Return the [X, Y] coordinate for the center point of the cell that contains the specified text.  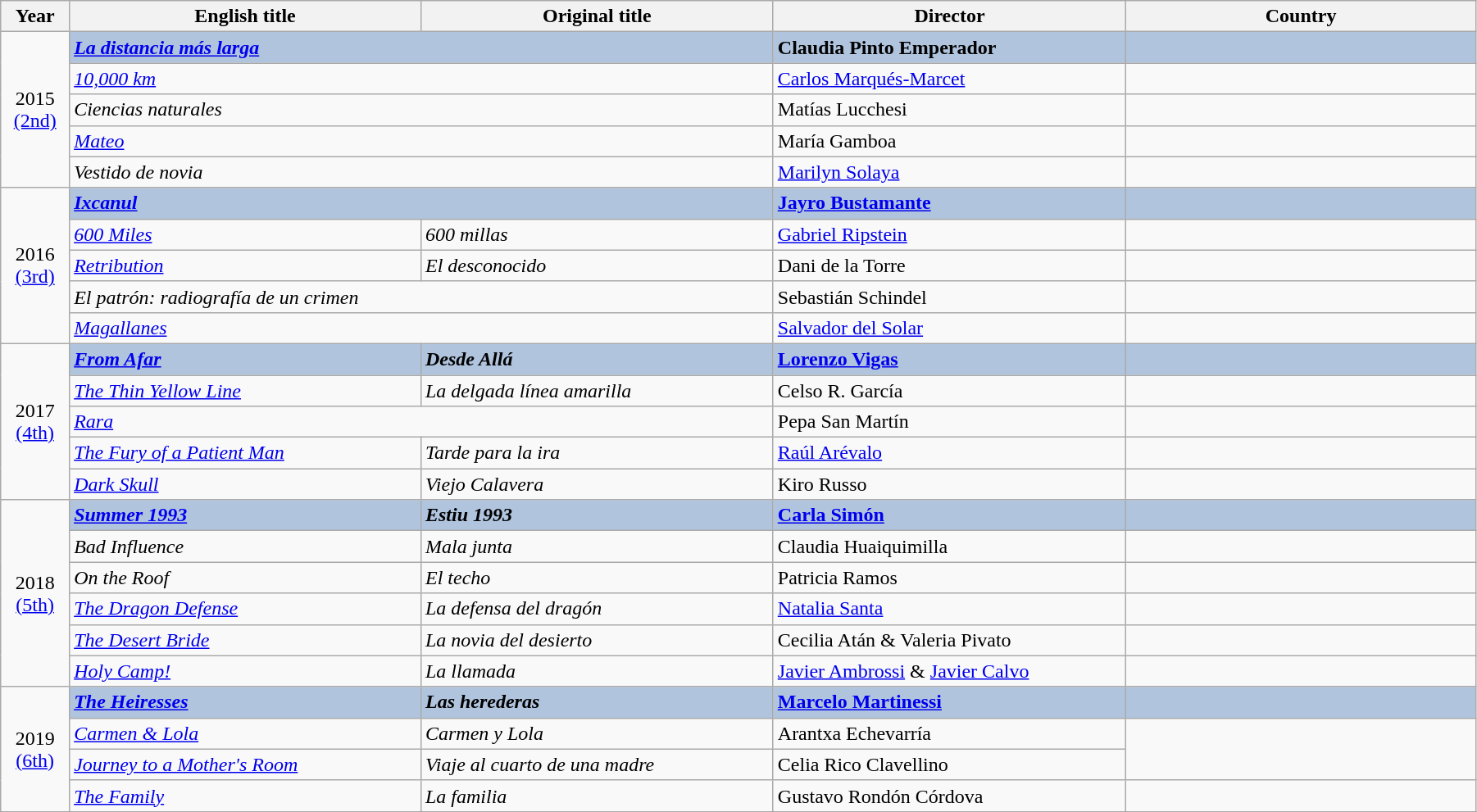
2016(3rd) [35, 265]
Pepa San Martín [949, 422]
Director [949, 16]
Retribution [246, 265]
Carla Simón [949, 515]
Raúl Arévalo [949, 453]
600 Miles [246, 234]
Arantxa Echevarría [949, 733]
Dani de la Torre [949, 265]
Year [35, 16]
English title [246, 16]
Carlos Marqués-Marcet [949, 79]
Viejo Calavera [597, 484]
La delgada línea amarilla [597, 391]
Celso R. García [949, 391]
The Fury of a Patient Man [246, 453]
Matías Lucchesi [949, 110]
2015(2nd) [35, 110]
La distancia más larga [421, 48]
Salvador del Solar [949, 328]
Mateo [421, 141]
Ixcanul [421, 203]
Tarde para la ira [597, 453]
El patrón: radiografía de un crimen [421, 297]
Summer 1993 [246, 515]
Country [1302, 16]
La llamada [597, 671]
Magallanes [421, 328]
La defensa del dragón [597, 609]
The Family [246, 796]
Jayro Bustamante [949, 203]
Claudia Huaiquimilla [949, 547]
Mala junta [597, 547]
600 millas [597, 234]
Bad Influence [246, 547]
Natalia Santa [949, 609]
Carmen y Lola [597, 733]
Carmen & Lola [246, 733]
Gustavo Rondón Córdova [949, 796]
Sebastián Schindel [949, 297]
The Thin Yellow Line [246, 391]
Patricia Ramos [949, 578]
Ciencias naturales [421, 110]
Lorenzo Vigas [949, 359]
Kiro Russo [949, 484]
Claudia Pinto Emperador [949, 48]
El desconocido [597, 265]
María Gamboa [949, 141]
The Dragon Defense [246, 609]
Marilyn Solaya [949, 172]
Dark Skull [246, 484]
Marcelo Martinessi [949, 702]
The Heiresses [246, 702]
Cecilia Atán & Valeria Pivato [949, 640]
Gabriel Ripstein [949, 234]
Rara [421, 422]
The Desert Bride [246, 640]
Desde Allá [597, 359]
La novia del desierto [597, 640]
On the Roof [246, 578]
Celia Rico Clavellino [949, 764]
10,000 km [421, 79]
Javier Ambrossi & Javier Calvo [949, 671]
Estiu 1993 [597, 515]
Las herederas [597, 702]
Vestido de novia [421, 172]
Journey to a Mother's Room [246, 764]
El techo [597, 578]
2019(6th) [35, 749]
From Afar [246, 359]
2017(4th) [35, 421]
2018(5th) [35, 593]
La familia [597, 796]
Holy Camp! [246, 671]
Viaje al cuarto de una madre [597, 764]
Original title [597, 16]
